Capture the cell that displays the provided text and extract its (x, y) central coordinate. 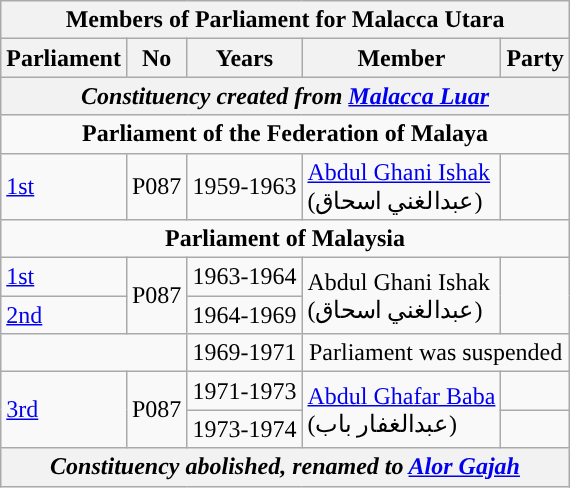
No (156, 58)
2nd (64, 315)
Members of Parliament for Malacca Utara (286, 20)
1963-1964 (244, 277)
Parliament was suspended (436, 353)
Constituency created from Malacca Luar (286, 96)
3rd (64, 410)
Party (535, 58)
Abdul Ghafar Baba (عبدالغفار باب‎) (402, 410)
1973-1974 (244, 429)
1971-1973 (244, 391)
Constituency abolished, renamed to Alor Gajah (286, 467)
1964-1969 (244, 315)
Member (402, 58)
Years (244, 58)
1969-1971 (244, 353)
Parliament of Malaysia (286, 239)
1959-1963 (244, 186)
Parliament (64, 58)
Parliament of the Federation of Malaya (286, 134)
